For the text-containing cell, return its midpoint in (X, Y) coordinate format. 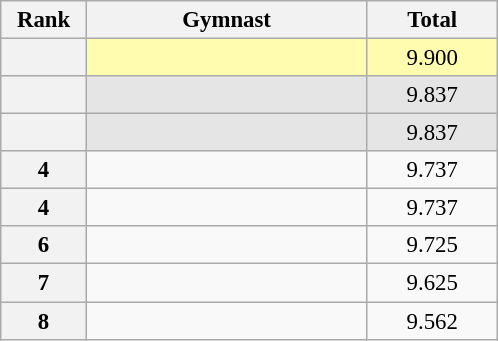
7 (44, 283)
Gymnast (226, 20)
9.625 (432, 283)
9.900 (432, 58)
9.725 (432, 245)
Total (432, 20)
8 (44, 321)
Rank (44, 20)
9.562 (432, 321)
6 (44, 245)
